From the cell containing the given text, extract its center point as (x, y) coordinate. 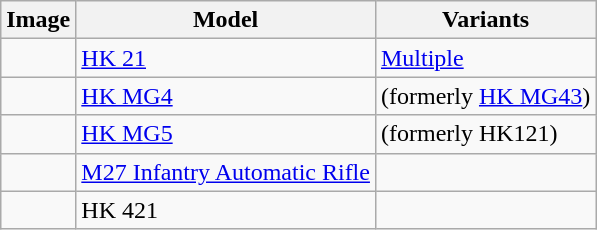
Multiple (485, 58)
Image (38, 20)
HK 421 (226, 210)
Variants (485, 20)
(formerly HK121) (485, 134)
HK MG4 (226, 96)
M27 Infantry Automatic Rifle (226, 172)
(formerly HK MG43) (485, 96)
HK MG5 (226, 134)
HK 21 (226, 58)
Model (226, 20)
